Scan for the cell matching the given text and deliver its (x, y) coordinate at center. 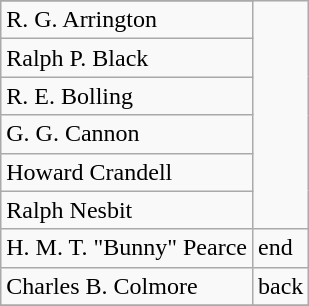
G. G. Cannon (127, 134)
Ralph P. Black (127, 58)
Howard Crandell (127, 172)
back (280, 286)
H. M. T. "Bunny" Pearce (127, 248)
Charles B. Colmore (127, 286)
end (280, 248)
Ralph Nesbit (127, 210)
R. E. Bolling (127, 96)
R. G. Arrington (127, 20)
